Scan for the cell matching the given text and deliver its (X, Y) coordinate at center. 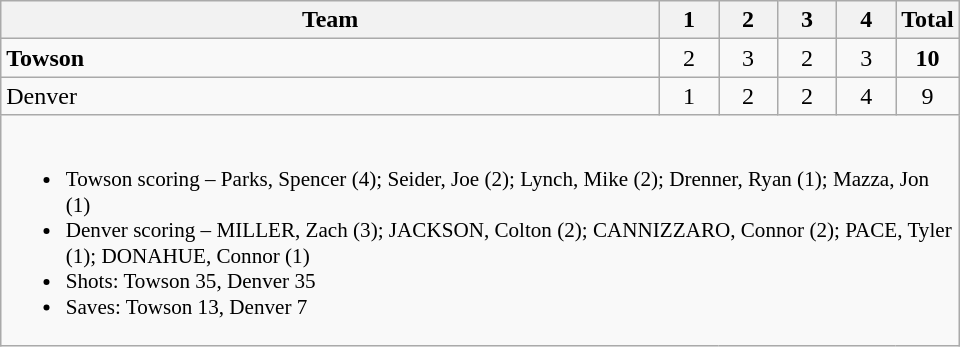
10 (928, 58)
Team (330, 20)
Total (928, 20)
Denver (330, 96)
9 (928, 96)
Towson (330, 58)
